Extract the [X, Y] coordinate from the center of the cell holding the provided text.  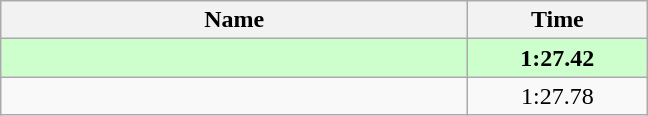
Time [558, 20]
1:27.78 [558, 96]
Name [234, 20]
1:27.42 [558, 58]
